Scan for the cell matching the given text and deliver its [X, Y] coordinate at center. 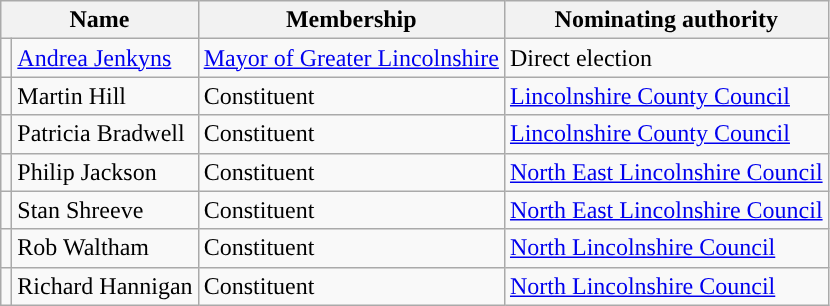
Direct election [666, 58]
Nominating authority [666, 20]
Martin Hill [105, 96]
Rob Waltham [105, 248]
Philip Jackson [105, 172]
Richard Hannigan [105, 286]
Patricia Bradwell [105, 134]
Mayor of Greater Lincolnshire [351, 58]
Name [100, 20]
Andrea Jenkyns [105, 58]
Stan Shreeve [105, 210]
Membership [351, 20]
